Determine the [x, y] coordinate at the center of the cell enclosing the given text.  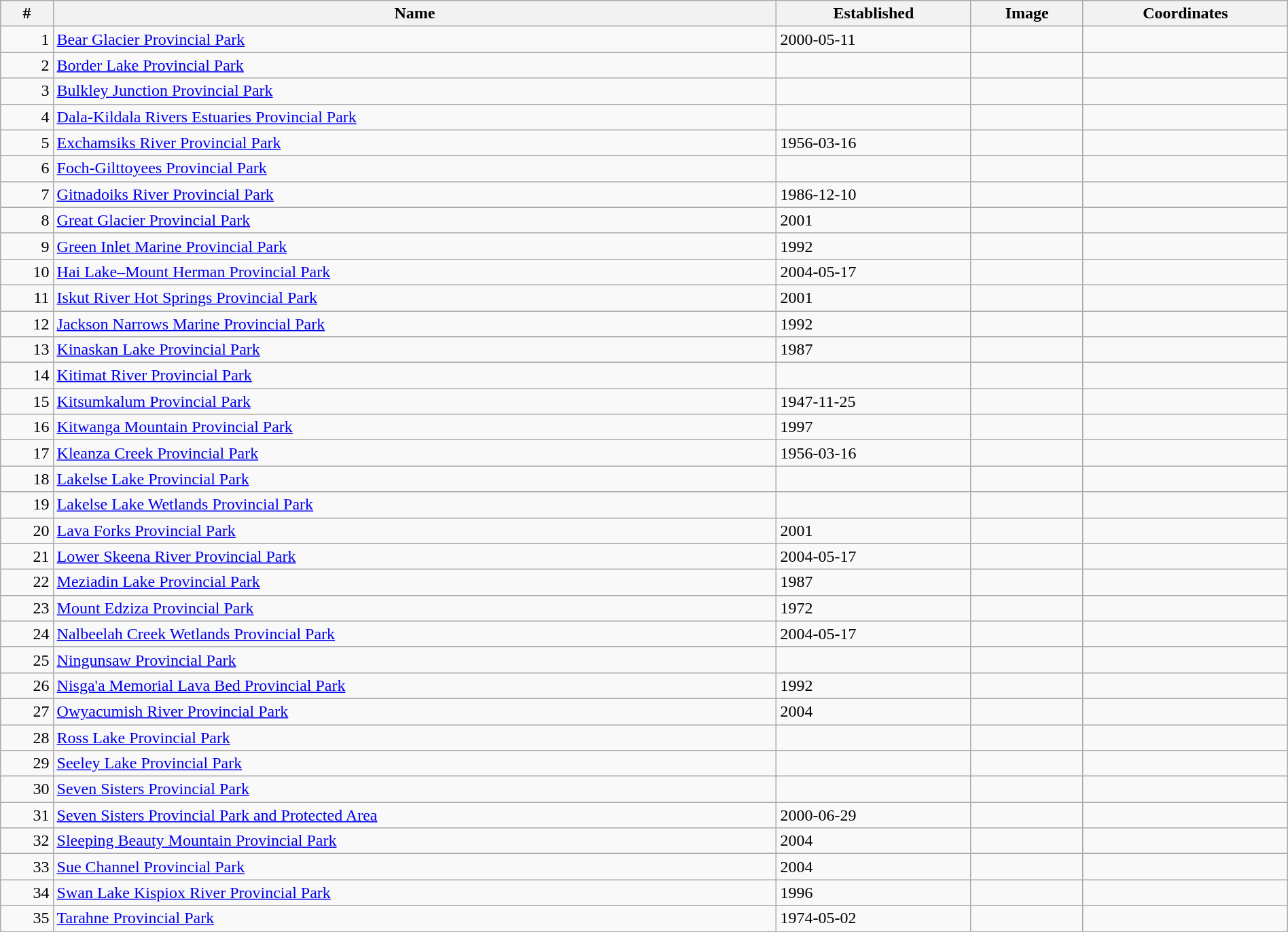
5 [27, 143]
Tarahne Provincial Park [414, 918]
Name [414, 14]
6 [27, 168]
Jackson Narrows Marine Provincial Park [414, 324]
Green Inlet Marine Provincial Park [414, 246]
12 [27, 324]
4 [27, 117]
1947-11-25 [874, 401]
32 [27, 841]
Established [874, 14]
Foch-Gilttoyees Provincial Park [414, 168]
1 [27, 39]
Kitimat River Provincial Park [414, 376]
Gitnadoiks River Provincial Park [414, 194]
25 [27, 660]
24 [27, 634]
28 [27, 737]
7 [27, 194]
15 [27, 401]
1997 [874, 427]
Owyacumish River Provincial Park [414, 711]
Iskut River Hot Springs Provincial Park [414, 298]
Dala-Kildala Rivers Estuaries Provincial Park [414, 117]
Bear Glacier Provincial Park [414, 39]
31 [27, 815]
Seven Sisters Provincial Park [414, 789]
21 [27, 556]
3 [27, 91]
Kleanza Creek Provincial Park [414, 453]
1974-05-02 [874, 918]
Sue Channel Provincial Park [414, 867]
Great Glacier Provincial Park [414, 220]
Lakelse Lake Provincial Park [414, 479]
20 [27, 531]
2000-05-11 [874, 39]
9 [27, 246]
33 [27, 867]
Lava Forks Provincial Park [414, 531]
23 [27, 608]
22 [27, 582]
14 [27, 376]
Exchamsiks River Provincial Park [414, 143]
Seeley Lake Provincial Park [414, 764]
Hai Lake–Mount Herman Provincial Park [414, 272]
34 [27, 893]
Kitwanga Mountain Provincial Park [414, 427]
10 [27, 272]
Image [1027, 14]
Coordinates [1185, 14]
Border Lake Provincial Park [414, 65]
16 [27, 427]
8 [27, 220]
26 [27, 685]
Nisga'a Memorial Lava Bed Provincial Park [414, 685]
Ross Lake Provincial Park [414, 737]
27 [27, 711]
# [27, 14]
Sleeping Beauty Mountain Provincial Park [414, 841]
11 [27, 298]
35 [27, 918]
17 [27, 453]
Swan Lake Kispiox River Provincial Park [414, 893]
Meziadin Lake Provincial Park [414, 582]
Nalbeelah Creek Wetlands Provincial Park [414, 634]
1972 [874, 608]
1986-12-10 [874, 194]
Mount Edziza Provincial Park [414, 608]
Lower Skeena River Provincial Park [414, 556]
30 [27, 789]
Kitsumkalum Provincial Park [414, 401]
Seven Sisters Provincial Park and Protected Area [414, 815]
19 [27, 505]
Bulkley Junction Provincial Park [414, 91]
Ningunsaw Provincial Park [414, 660]
2000-06-29 [874, 815]
1996 [874, 893]
18 [27, 479]
Kinaskan Lake Provincial Park [414, 350]
2 [27, 65]
29 [27, 764]
13 [27, 350]
Lakelse Lake Wetlands Provincial Park [414, 505]
